Return [x, y] of the center of cell containing provided text 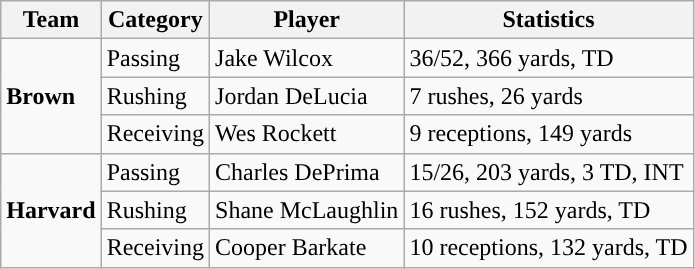
Statistics [548, 20]
Team [51, 20]
Charles DePrima [307, 172]
Brown [51, 96]
10 receptions, 132 yards, TD [548, 248]
36/52, 366 yards, TD [548, 58]
Category [155, 20]
Wes Rockett [307, 134]
Cooper Barkate [307, 248]
Jake Wilcox [307, 58]
9 receptions, 149 yards [548, 134]
7 rushes, 26 yards [548, 96]
15/26, 203 yards, 3 TD, INT [548, 172]
16 rushes, 152 yards, TD [548, 210]
Shane McLaughlin [307, 210]
Player [307, 20]
Harvard [51, 210]
Jordan DeLucia [307, 96]
